Pinpoint the cell where the given text exists, returning its [x, y] midpoint coordinate. 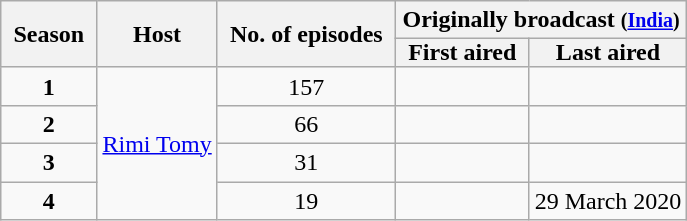
4 [49, 201]
First aired [462, 53]
66 [306, 124]
No. of episodes [306, 34]
Season [49, 34]
Last aired [608, 53]
31 [306, 162]
Rimi Tomy [157, 143]
Originally broadcast (India) [540, 20]
1 [49, 86]
157 [306, 86]
19 [306, 201]
29 March 2020 [608, 201]
3 [49, 162]
2 [49, 124]
Host [157, 34]
